Provide the (x, y) coordinate of the cell's center where the given text is located.  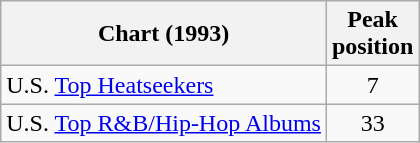
Chart (1993) (164, 34)
U.S. Top Heatseekers (164, 85)
Peakposition (372, 34)
7 (372, 85)
33 (372, 123)
U.S. Top R&B/Hip-Hop Albums (164, 123)
